Return (X, Y) of the center of cell containing provided text 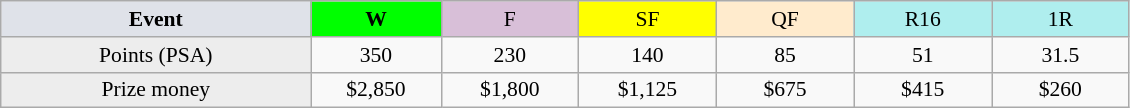
230 (510, 55)
R16 (923, 19)
140 (648, 55)
1R (1061, 19)
Prize money (156, 90)
350 (376, 55)
F (510, 19)
QF (785, 19)
$415 (923, 90)
$1,125 (648, 90)
Points (PSA) (156, 55)
$1,800 (510, 90)
51 (923, 55)
SF (648, 19)
85 (785, 55)
31.5 (1061, 55)
$260 (1061, 90)
Event (156, 19)
W (376, 19)
$2,850 (376, 90)
$675 (785, 90)
